Extract the [x, y] coordinate from the center of the cell holding the provided text.  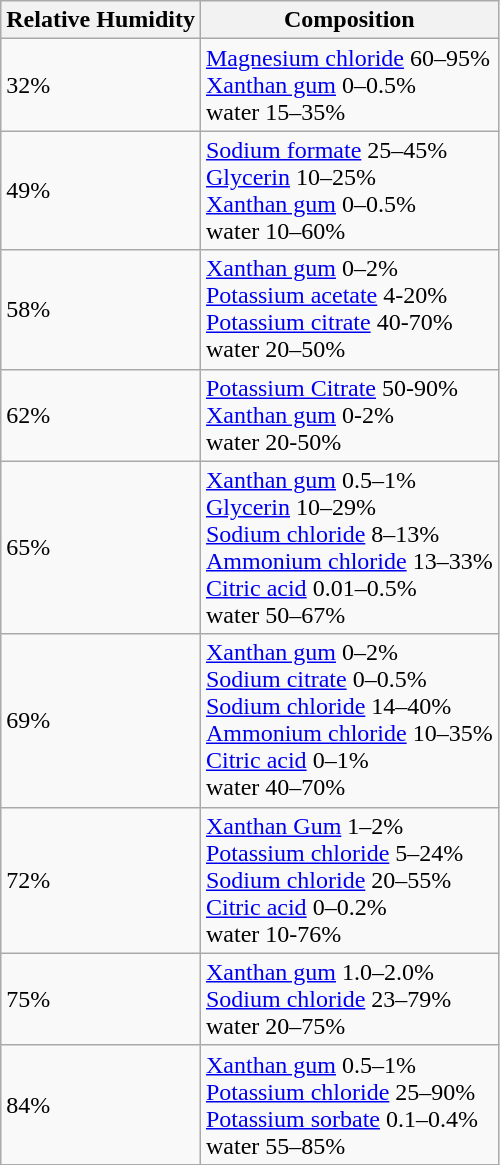
84% [101, 1104]
72% [101, 880]
32% [101, 85]
49% [101, 190]
Xanthan gum 0.5–1%Glycerin 10–29%Sodium chloride 8–13%Ammonium chloride 13–33%Citric acid 0.01–0.5%water 50–67% [349, 548]
Xanthan gum 0–2%Potassium acetate 4-20%Potassium citrate 40-70%water 20–50% [349, 310]
Xanthan gum 0–2%Sodium citrate 0–0.5%Sodium chloride 14–40%Ammonium chloride 10–35%Citric acid 0–1%water 40–70% [349, 720]
Xanthan gum 0.5–1%Potassium chloride 25–90%Potassium sorbate 0.1–0.4%water 55–85% [349, 1104]
62% [101, 415]
Sodium formate 25–45%Glycerin 10–25%Xanthan gum 0–0.5%water 10–60% [349, 190]
65% [101, 548]
Magnesium chloride 60–95%Xanthan gum 0–0.5%water 15–35% [349, 85]
69% [101, 720]
Xanthan Gum 1–2%Potassium chloride 5–24%Sodium chloride 20–55%Citric acid 0–0.2%water 10-76% [349, 880]
Composition [349, 20]
Xanthan gum 1.0–2.0%Sodium chloride 23–79%water 20–75% [349, 999]
58% [101, 310]
75% [101, 999]
Relative Humidity [101, 20]
Potassium Citrate 50-90%Xanthan gum 0-2%water 20-50% [349, 415]
